Pinpoint the cell where the given text exists, returning its (x, y) midpoint coordinate. 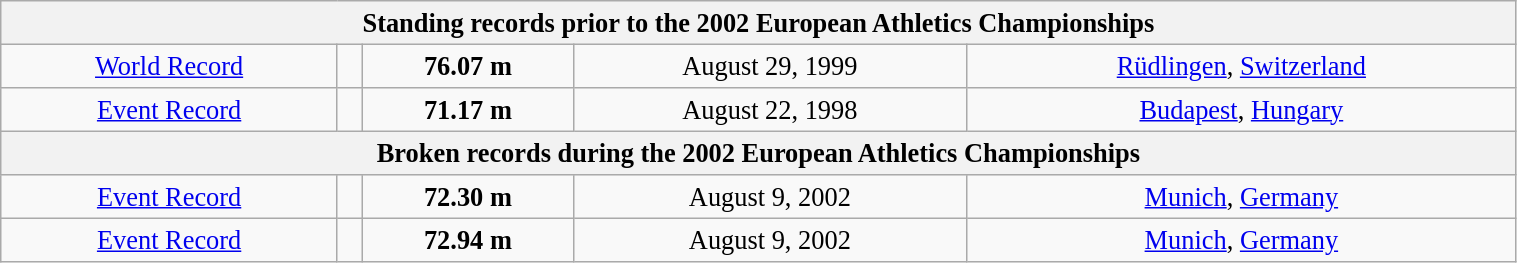
August 22, 1998 (770, 109)
World Record (170, 66)
August 29, 1999 (770, 66)
72.30 m (468, 197)
Budapest, Hungary (1242, 109)
72.94 m (468, 240)
71.17 m (468, 109)
76.07 m (468, 66)
Standing records prior to the 2002 European Athletics Championships (758, 22)
Broken records during the 2002 European Athletics Championships (758, 153)
Rüdlingen, Switzerland (1242, 66)
